Capture the cell that displays the provided text and extract its (X, Y) central coordinate. 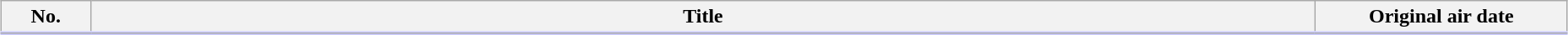
No. (46, 17)
Title (703, 17)
Original air date (1441, 17)
